Scan for the cell matching the given text and deliver its (x, y) coordinate at center. 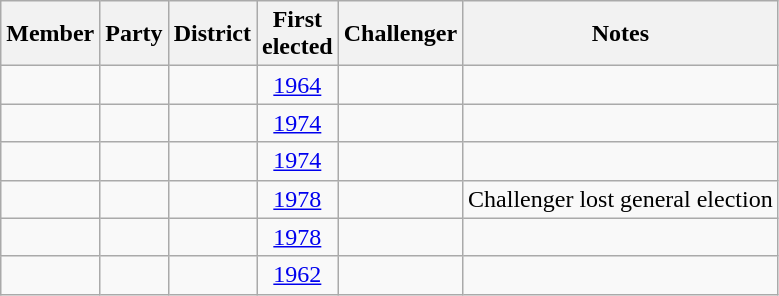
Notes (621, 34)
1962 (297, 275)
Firstelected (297, 34)
District (212, 34)
Member (50, 34)
Party (134, 34)
Challenger lost general election (621, 199)
1964 (297, 85)
Challenger (400, 34)
